Identify which cell holds the provided text, then report its [X, Y] central coordinate. 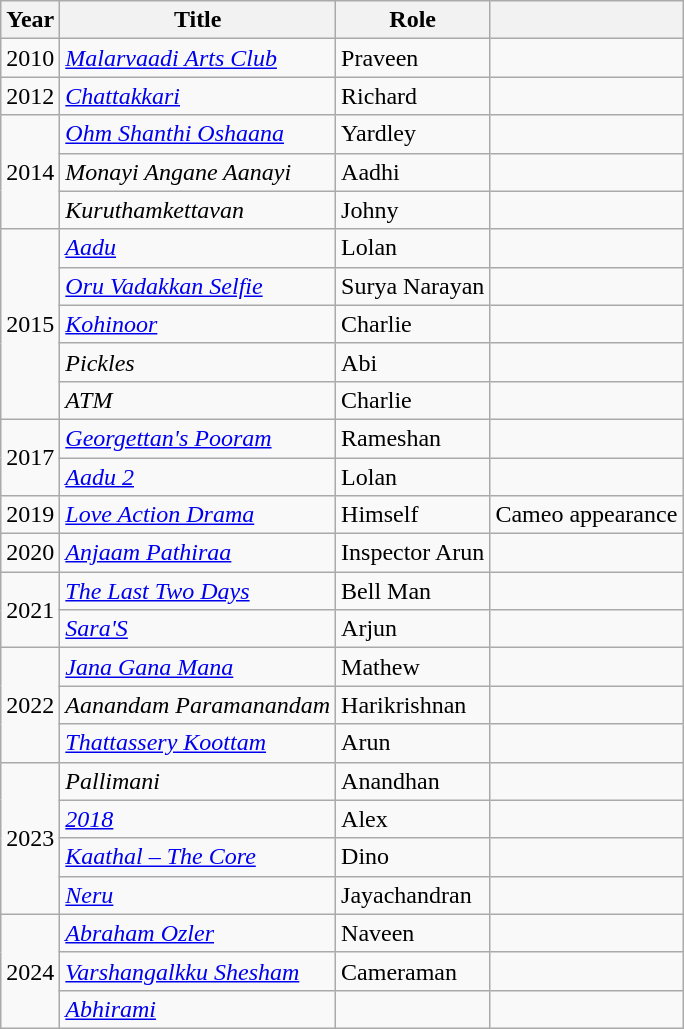
Dino [413, 857]
2023 [30, 838]
Richard [413, 96]
Harikrishnan [413, 705]
Inspector Arun [413, 553]
Anandhan [413, 781]
Johny [413, 210]
Bell Man [413, 591]
Aanandam Paramanandam [198, 705]
Pallimani [198, 781]
Arun [413, 743]
Abhirami [198, 1009]
2020 [30, 553]
Thattassery Koottam [198, 743]
Rameshan [413, 438]
2017 [30, 457]
Aadu [198, 248]
Monayi Angane Aanayi [198, 172]
2019 [30, 515]
Year [30, 20]
2010 [30, 58]
Oru Vadakkan Selfie [198, 286]
Kuruthamkettavan [198, 210]
Jana Gana Mana [198, 667]
Yardley [413, 134]
Kaathal – The Core [198, 857]
Abraham Ozler [198, 933]
Sara'S [198, 629]
2024 [30, 971]
Aadhi [413, 172]
Arjun [413, 629]
2015 [30, 324]
Himself [413, 515]
Role [413, 20]
Georgettan's Pooram [198, 438]
Aadu 2 [198, 477]
Mathew [413, 667]
Pickles [198, 362]
2022 [30, 705]
Cameraman [413, 971]
Anjaam Pathiraa [198, 553]
ATM [198, 400]
Cameo appearance [586, 515]
Neru [198, 895]
Alex [413, 819]
2021 [30, 610]
Title [198, 20]
Jayachandran [413, 895]
Naveen [413, 933]
Love Action Drama [198, 515]
Kohinoor [198, 324]
Abi [413, 362]
Ohm Shanthi Oshaana [198, 134]
Praveen [413, 58]
2014 [30, 172]
The Last Two Days [198, 591]
2012 [30, 96]
Varshangalkku Shesham [198, 971]
Surya Narayan [413, 286]
Chattakkari [198, 96]
2018 [198, 819]
Malarvaadi Arts Club [198, 58]
